Pinpoint the cell where the given text exists, returning its [x, y] midpoint coordinate. 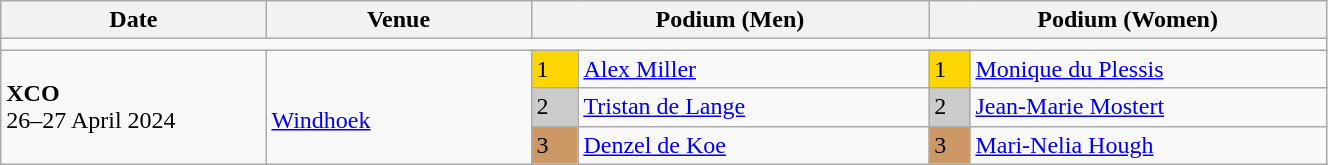
Monique du Plessis [1148, 69]
Alex Miller [754, 69]
Windhoek [398, 107]
Date [134, 20]
Podium (Women) [1128, 20]
Mari-Nelia Hough [1148, 145]
XCO 26–27 April 2024 [134, 107]
Tristan de Lange [754, 107]
Podium (Men) [730, 20]
Denzel de Koe [754, 145]
Jean-Marie Mostert [1148, 107]
Venue [398, 20]
